Capture the cell that displays the provided text and extract its (x, y) central coordinate. 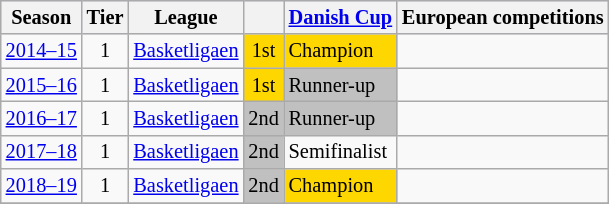
Semifinalist (340, 152)
2017–18 (42, 152)
Season (42, 17)
Danish Cup (340, 17)
League (186, 17)
2014–15 (42, 51)
Tier (106, 17)
2016–17 (42, 118)
European competitions (503, 17)
2018–19 (42, 186)
2015–16 (42, 85)
